Return (x, y) of the center of cell containing provided text 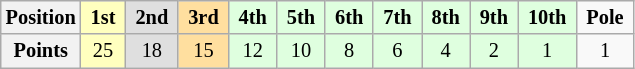
8th (446, 17)
3rd (203, 17)
7th (397, 17)
5th (301, 17)
4 (446, 51)
10th (547, 17)
8 (349, 51)
6 (397, 51)
Points (41, 51)
2 (494, 51)
15 (203, 51)
12 (253, 51)
6th (349, 17)
18 (152, 51)
9th (494, 17)
Pole (604, 17)
1st (104, 17)
25 (104, 51)
10 (301, 51)
Position (41, 17)
2nd (152, 17)
4th (253, 17)
